Determine the (X, Y) coordinate at the center of the cell enclosing the given text.  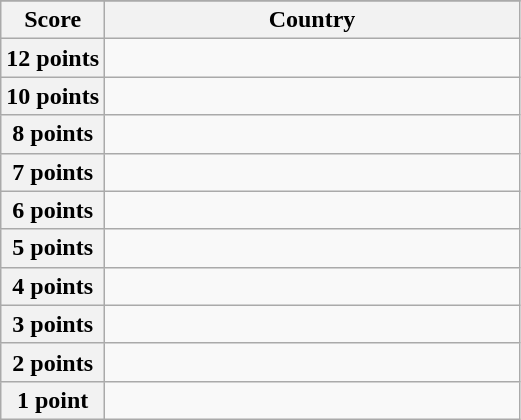
1 point (53, 400)
8 points (53, 134)
10 points (53, 96)
2 points (53, 362)
7 points (53, 172)
5 points (53, 248)
6 points (53, 210)
4 points (53, 286)
Score (53, 20)
Country (312, 20)
3 points (53, 324)
12 points (53, 58)
